Pinpoint the cell where the given text exists, returning its (x, y) midpoint coordinate. 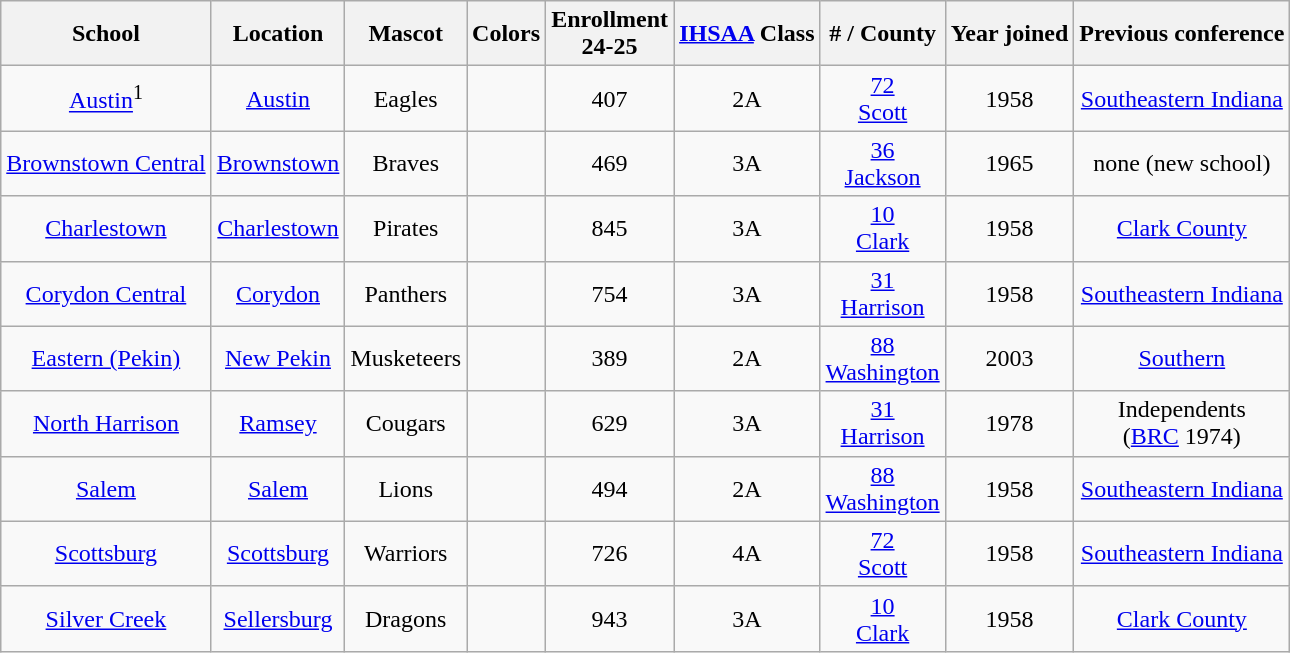
Sellersburg (278, 618)
Location (278, 34)
Ramsey (278, 424)
Panthers (406, 294)
Corydon (278, 294)
494 (610, 488)
New Pekin (278, 358)
# / County (882, 34)
36 Jackson (882, 164)
1978 (1010, 424)
845 (610, 228)
Lions (406, 488)
Corydon Central (106, 294)
469 (610, 164)
Southern (1182, 358)
2003 (1010, 358)
Independents(BRC 1974) (1182, 424)
Musketeers (406, 358)
Austin (278, 98)
943 (610, 618)
Warriors (406, 554)
Eastern (Pekin) (106, 358)
North Harrison (106, 424)
School (106, 34)
Eagles (406, 98)
Previous conference (1182, 34)
Enrollment 24-25 (610, 34)
4A (747, 554)
Silver Creek (106, 618)
none (new school) (1182, 164)
389 (610, 358)
1965 (1010, 164)
726 (610, 554)
Austin1 (106, 98)
Colors (506, 34)
Year joined (1010, 34)
IHSAA Class (747, 34)
Cougars (406, 424)
Pirates (406, 228)
Brownstown Central (106, 164)
Brownstown (278, 164)
Mascot (406, 34)
Braves (406, 164)
629 (610, 424)
407 (610, 98)
Dragons (406, 618)
754 (610, 294)
